Return the (X, Y) coordinate for the center point of the cell that contains the specified text.  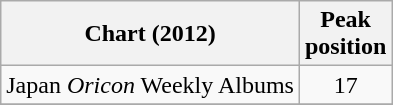
Peakposition (345, 34)
Japan Oricon Weekly Albums (150, 85)
17 (345, 85)
Chart (2012) (150, 34)
